Extract the (x, y) coordinate from the center of the cell holding the provided text.  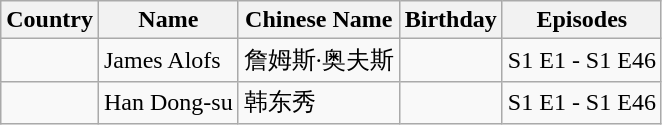
Episodes (582, 20)
James Alofs (168, 60)
Chinese Name (318, 20)
Han Dong-su (168, 102)
Name (168, 20)
韩东秀 (318, 102)
Country (50, 20)
Birthday (450, 20)
詹姆斯·奥夫斯 (318, 60)
